Return [x, y] of the center of cell containing provided text 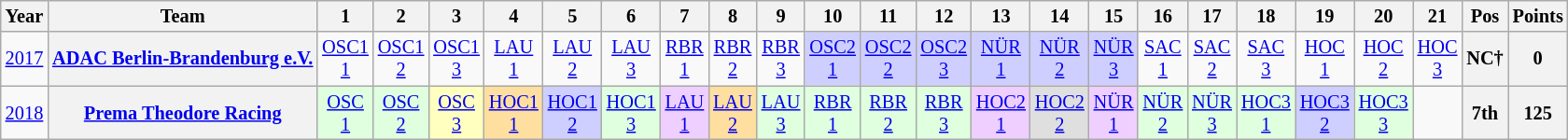
13 [1001, 16]
HOC13 [631, 113]
Team [183, 16]
2 [401, 16]
15 [1114, 16]
1 [345, 16]
16 [1163, 16]
3 [456, 16]
Points [1538, 16]
21 [1437, 16]
6 [631, 16]
Prema Theodore Racing [183, 113]
OSC21 [833, 59]
HOC2 [1383, 59]
HOC11 [513, 113]
Pos [1484, 16]
14 [1060, 16]
SAC3 [1266, 59]
2018 [24, 113]
HOC31 [1266, 113]
20 [1383, 16]
17 [1211, 16]
OSC13 [456, 59]
5 [573, 16]
7th [1484, 113]
7 [685, 16]
ADAC Berlin-Brandenburg e.V. [183, 59]
11 [889, 16]
0 [1538, 59]
HOC1 [1325, 59]
OSC22 [889, 59]
10 [833, 16]
OSC12 [401, 59]
2017 [24, 59]
OSC11 [345, 59]
SAC1 [1163, 59]
HOC12 [573, 113]
12 [944, 16]
OSC3 [456, 113]
HOC3 [1437, 59]
125 [1538, 113]
NC† [1484, 59]
HOC33 [1383, 113]
19 [1325, 16]
Year [24, 16]
OSC1 [345, 113]
HOC21 [1001, 113]
8 [733, 16]
OSC23 [944, 59]
4 [513, 16]
9 [781, 16]
OSC2 [401, 113]
HOC22 [1060, 113]
18 [1266, 16]
SAC2 [1211, 59]
HOC32 [1325, 113]
